Extract the [x, y] coordinate from the center of the cell holding the provided text.  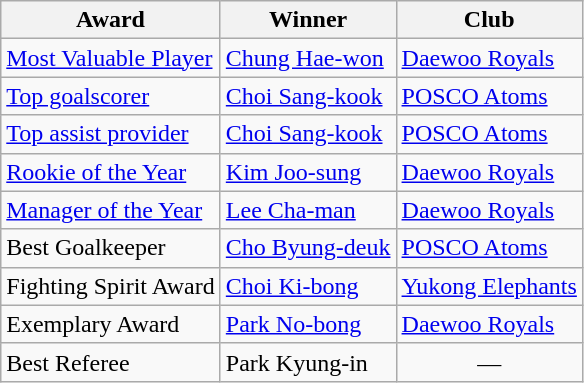
Most Valuable Player [111, 58]
Lee Cha-man [308, 210]
Fighting Spirit Award [111, 286]
Manager of the Year [111, 210]
Park No-bong [308, 324]
Winner [308, 20]
Yukong Elephants [489, 286]
Club [489, 20]
Award [111, 20]
Exemplary Award [111, 324]
Best Referee [111, 362]
Choi Ki-bong [308, 286]
Top goalscorer [111, 96]
Chung Hae-won [308, 58]
Top assist provider [111, 134]
Rookie of the Year [111, 172]
Cho Byung-deuk [308, 248]
Park Kyung-in [308, 362]
Kim Joo-sung [308, 172]
Best Goalkeeper [111, 248]
— [489, 362]
